Extract the (x, y) coordinate from the center of the cell holding the provided text.  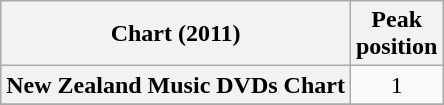
New Zealand Music DVDs Chart (176, 85)
1 (396, 85)
Peakposition (396, 34)
Chart (2011) (176, 34)
